Output the (X, Y) coordinate of the center of the cell containing the given text.  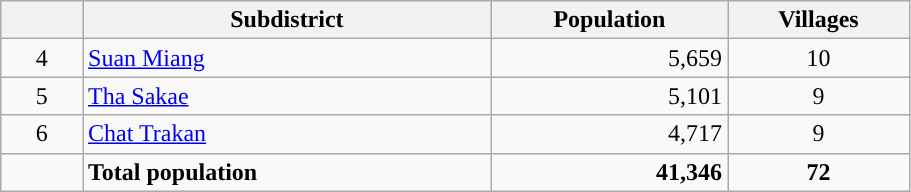
6 (42, 134)
5,659 (609, 58)
4 (42, 58)
10 (819, 58)
Villages (819, 20)
Total population (286, 172)
Population (609, 20)
Tha Sakae (286, 96)
72 (819, 172)
5 (42, 96)
4,717 (609, 134)
Chat Trakan (286, 134)
41,346 (609, 172)
Subdistrict (286, 20)
Suan Miang (286, 58)
5,101 (609, 96)
